Return the [x, y] coordinate for the center point of the cell that contains the specified text.  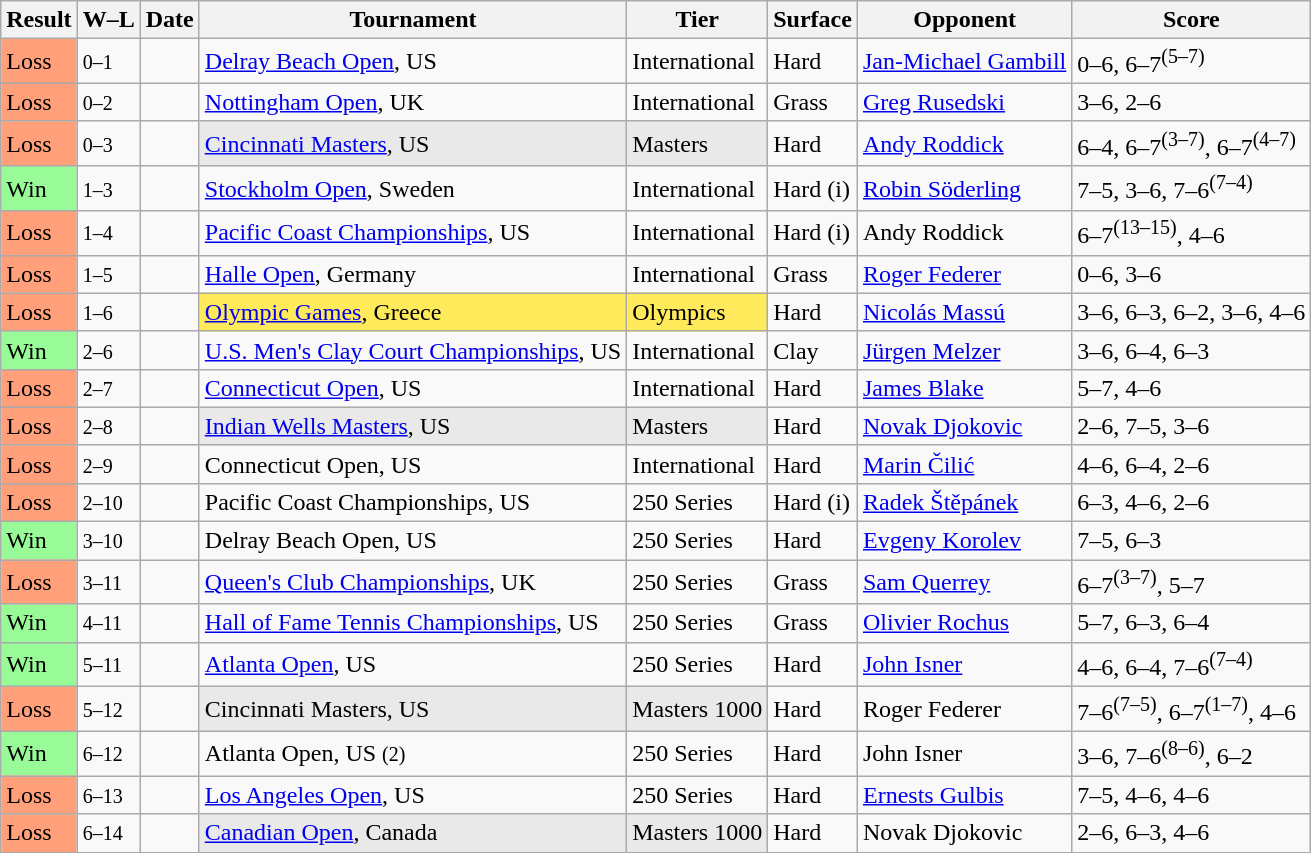
Jürgen Melzer [964, 350]
Los Angeles Open, US [412, 795]
2–7 [108, 388]
0–6, 6–7(5–7) [1192, 62]
Olivier Rochus [964, 623]
Tournament [412, 20]
Sam Querrey [964, 582]
Olympics [698, 312]
7–5, 4–6, 4–6 [1192, 795]
5–7, 4–6 [1192, 388]
6–7(13–15), 4–6 [1192, 234]
Nottingham Open, UK [412, 102]
Jan-Michael Gambill [964, 62]
7–5, 3–6, 7–6(7–4) [1192, 188]
Robin Söderling [964, 188]
1–3 [108, 188]
Evgeny Korolev [964, 541]
1–4 [108, 234]
Indian Wells Masters, US [412, 426]
0–2 [108, 102]
Stockholm Open, Sweden [412, 188]
0–6, 3–6 [1192, 274]
6–3, 4–6, 2–6 [1192, 502]
7–5, 6–3 [1192, 541]
Radek Štěpánek [964, 502]
5–12 [108, 710]
6–7(3–7), 5–7 [1192, 582]
U.S. Men's Clay Court Championships, US [412, 350]
2–9 [108, 464]
2–10 [108, 502]
4–6, 6–4, 2–6 [1192, 464]
2–6 [108, 350]
3–10 [108, 541]
Olympic Games, Greece [412, 312]
Nicolás Massú [964, 312]
Surface [813, 20]
3–6, 7–6(8–6), 6–2 [1192, 754]
1–6 [108, 312]
3–6, 2–6 [1192, 102]
Greg Rusedski [964, 102]
Result [39, 20]
6–14 [108, 833]
6–4, 6–7(3–7), 6–7(4–7) [1192, 144]
2–6, 7–5, 3–6 [1192, 426]
3–6, 6–3, 6–2, 3–6, 4–6 [1192, 312]
Atlanta Open, US (2) [412, 754]
Marin Čilić [964, 464]
Tier [698, 20]
Clay [813, 350]
Canadian Open, Canada [412, 833]
7–6(7–5), 6–7(1–7), 4–6 [1192, 710]
Atlanta Open, US [412, 664]
Queen's Club Championships, UK [412, 582]
Score [1192, 20]
5–11 [108, 664]
Date [170, 20]
Opponent [964, 20]
W–L [108, 20]
0–3 [108, 144]
6–12 [108, 754]
Hall of Fame Tennis Championships, US [412, 623]
Ernests Gulbis [964, 795]
2–6, 6–3, 4–6 [1192, 833]
6–13 [108, 795]
4–11 [108, 623]
2–8 [108, 426]
3–11 [108, 582]
James Blake [964, 388]
Halle Open, Germany [412, 274]
4–6, 6–4, 7–6(7–4) [1192, 664]
1–5 [108, 274]
3–6, 6–4, 6–3 [1192, 350]
0–1 [108, 62]
5–7, 6–3, 6–4 [1192, 623]
